Search for the cell housing the specified text and yield its [x, y] center coordinate. 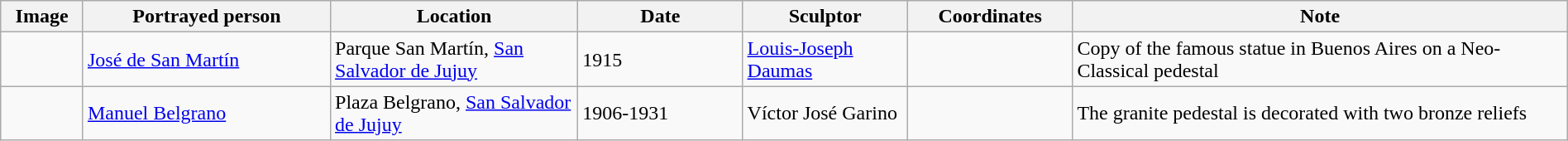
Image [42, 17]
José de San Martín [207, 60]
Sculptor [825, 17]
Manuel Belgrano [207, 113]
1915 [660, 60]
Copy of the famous statue in Buenos Aires on a Neo-Classical pedestal [1320, 60]
Coordinates [989, 17]
Note [1320, 17]
1906-1931 [660, 113]
Plaza Belgrano, San Salvador de Jujuy [455, 113]
Date [660, 17]
Víctor José Garino [825, 113]
Parque San Martín, San Salvador de Jujuy [455, 60]
Location [455, 17]
The granite pedestal is decorated with two bronze reliefs [1320, 113]
Louis-Joseph Daumas [825, 60]
Portrayed person [207, 17]
